Provide the (X, Y) coordinate of the cell's center where the given text is located.  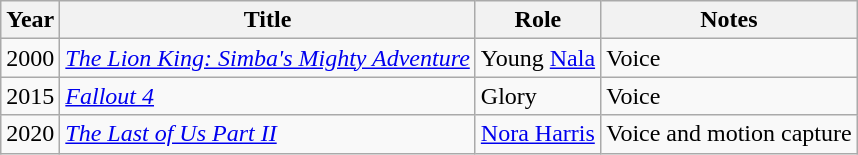
2000 (30, 58)
The Last of Us Part II (268, 134)
Glory (538, 96)
Role (538, 20)
Nora Harris (538, 134)
The Lion King: Simba's Mighty Adventure (268, 58)
Young Nala (538, 58)
Title (268, 20)
Voice and motion capture (730, 134)
Fallout 4 (268, 96)
Notes (730, 20)
2020 (30, 134)
Year (30, 20)
2015 (30, 96)
